Pinpoint the cell where the given text exists, returning its (x, y) midpoint coordinate. 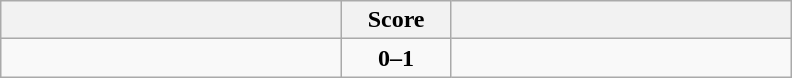
Score (396, 20)
0–1 (396, 58)
